Identify which cell holds the provided text, then report its [X, Y] central coordinate. 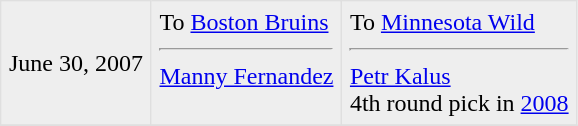
To Minnesota Wild Petr Kalus 4th round pick in 2008 [460, 63]
To Boston Bruins Manny Fernandez [246, 63]
June 30, 2007 [76, 63]
